Scan for the cell matching the given text and deliver its [x, y] coordinate at center. 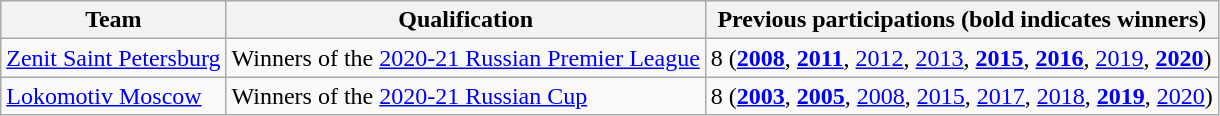
Team [114, 20]
Zenit Saint Petersburg [114, 58]
Previous participations (bold indicates winners) [962, 20]
8 (2008, 2011, 2012, 2013, 2015, 2016, 2019, 2020) [962, 58]
Winners of the 2020-21 Russian Cup [466, 96]
8 (2003, 2005, 2008, 2015, 2017, 2018, 2019, 2020) [962, 96]
Qualification [466, 20]
Winners of the 2020-21 Russian Premier League [466, 58]
Lokomotiv Moscow [114, 96]
